Search for the cell housing the specified text and yield its (x, y) center coordinate. 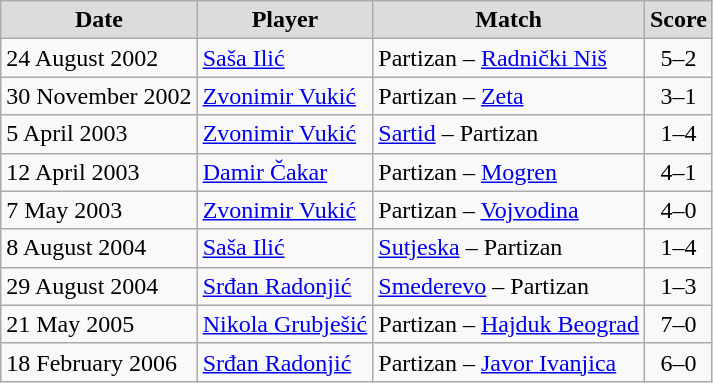
7–0 (678, 324)
Sutjeska – Partizan (509, 248)
Partizan – Mogren (509, 172)
Partizan – Hajduk Beograd (509, 324)
24 August 2002 (99, 58)
21 May 2005 (99, 324)
Partizan – Radnički Niš (509, 58)
Match (509, 20)
5–2 (678, 58)
7 May 2003 (99, 210)
Smederevo – Partizan (509, 286)
Sartid – Partizan (509, 134)
Partizan – Vojvodina (509, 210)
Score (678, 20)
4–0 (678, 210)
Partizan – Zeta (509, 96)
12 April 2003 (99, 172)
Nikola Grubješić (285, 324)
Partizan – Javor Ivanjica (509, 362)
Player (285, 20)
6–0 (678, 362)
Damir Čakar (285, 172)
30 November 2002 (99, 96)
3–1 (678, 96)
18 February 2006 (99, 362)
4–1 (678, 172)
Date (99, 20)
1–3 (678, 286)
8 August 2004 (99, 248)
29 August 2004 (99, 286)
5 April 2003 (99, 134)
